Return [x, y] of the center of cell containing provided text 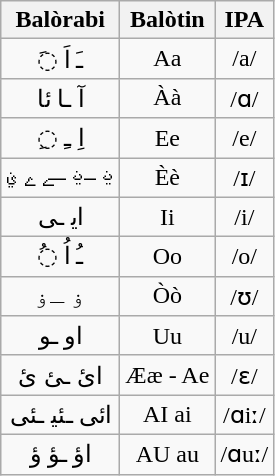
Ee [168, 138]
/e/ [244, 138]
Oo [168, 257]
Èè [168, 178]
او ـو [60, 336]
◌َ ـَ اَ [60, 59]
ائ ـئ ئ [60, 375]
/u/ [244, 336]
/o/ [244, 257]
ݔ‍ ـݔ‍ ـے ے ࢩ [60, 178]
ۏ ـۏ [60, 296]
Ææ - Ae [168, 375]
Ii [168, 217]
IPA [244, 20]
/ɑiː/ [244, 415]
◌ُ ـُ اُ [60, 257]
/ɑuː/ [244, 454]
/ɪ/ [244, 178]
/ɛ/ [244, 375]
/i/ [244, 217]
/a/ [244, 59]
Aa [168, 59]
Òò [168, 296]
/ɑ/ [244, 98]
/ʊ/ [244, 296]
اؤ ـؤ ؤ [60, 454]
ای‍ ـی [60, 217]
AU au [168, 454]
◌ِ اِ ـِ [60, 138]
AI ai [168, 415]
Balòrabi [60, 20]
آ ـا ئا [60, 98]
Uu [168, 336]
Balòtin [168, 20]
Àà [168, 98]
ائی ـئی‍ ـئی [60, 415]
